Output the (X, Y) coordinate of the center of the cell containing the given text.  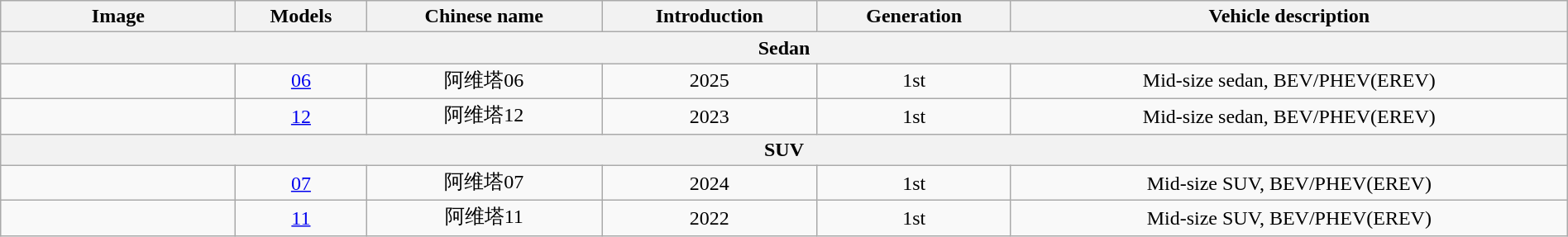
12 (301, 116)
2024 (710, 183)
阿维塔06 (485, 81)
07 (301, 183)
11 (301, 218)
Models (301, 17)
阿维塔11 (485, 218)
06 (301, 81)
Introduction (710, 17)
Vehicle description (1288, 17)
2023 (710, 116)
Generation (914, 17)
Chinese name (485, 17)
2022 (710, 218)
阿维塔07 (485, 183)
SUV (784, 149)
Image (118, 17)
阿维塔12 (485, 116)
Sedan (784, 48)
2025 (710, 81)
